Extract the (x, y) coordinate from the center of the cell holding the provided text.  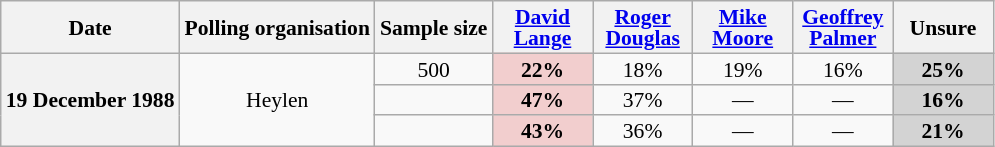
Date (90, 27)
Sample size (434, 27)
David Lange (542, 27)
22% (542, 68)
19% (743, 68)
18% (643, 68)
Roger Douglas (643, 27)
Heylen (278, 100)
19 December 1988 (90, 100)
Polling organisation (278, 27)
43% (542, 132)
25% (943, 68)
37% (643, 100)
36% (643, 132)
Unsure (943, 27)
47% (542, 100)
Mike Moore (743, 27)
Geoffrey Palmer (843, 27)
500 (434, 68)
21% (943, 132)
